Capture the cell that displays the provided text and extract its (x, y) central coordinate. 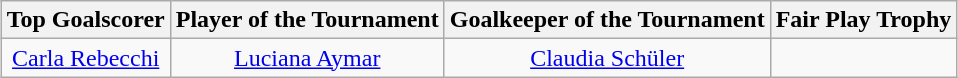
Player of the Tournament (307, 20)
Claudia Schüler (607, 58)
Luciana Aymar (307, 58)
Top Goalscorer (86, 20)
Goalkeeper of the Tournament (607, 20)
Fair Play Trophy (864, 20)
Carla Rebecchi (86, 58)
